Locate the cell with the specified text and output its (x, y) center coordinate. 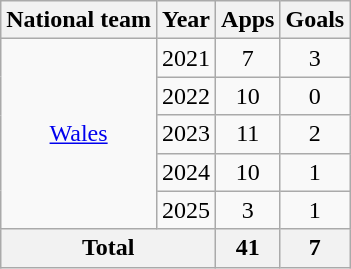
Wales (79, 134)
2024 (186, 172)
Apps (248, 20)
Year (186, 20)
Goals (315, 20)
11 (248, 134)
Total (108, 248)
41 (248, 248)
0 (315, 96)
2021 (186, 58)
National team (79, 20)
2023 (186, 134)
2 (315, 134)
2025 (186, 210)
2022 (186, 96)
